Determine the [X, Y] coordinate at the center of the cell enclosing the given text.  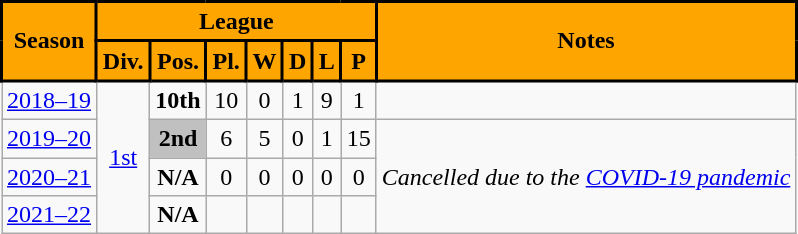
2018–19 [50, 100]
2021–22 [50, 215]
Season [50, 42]
League [237, 22]
2019–20 [50, 138]
Pos. [178, 61]
5 [264, 138]
2nd [178, 138]
10th [178, 100]
Pl. [226, 61]
9 [328, 100]
2020–21 [50, 177]
P [358, 61]
15 [358, 138]
D [298, 61]
1st [124, 158]
L [328, 61]
Div. [124, 61]
Cancelled due to the COVID-19 pandemic [586, 176]
Notes [586, 42]
6 [226, 138]
W [264, 61]
10 [226, 100]
